Output the (X, Y) coordinate of the center of the cell containing the given text.  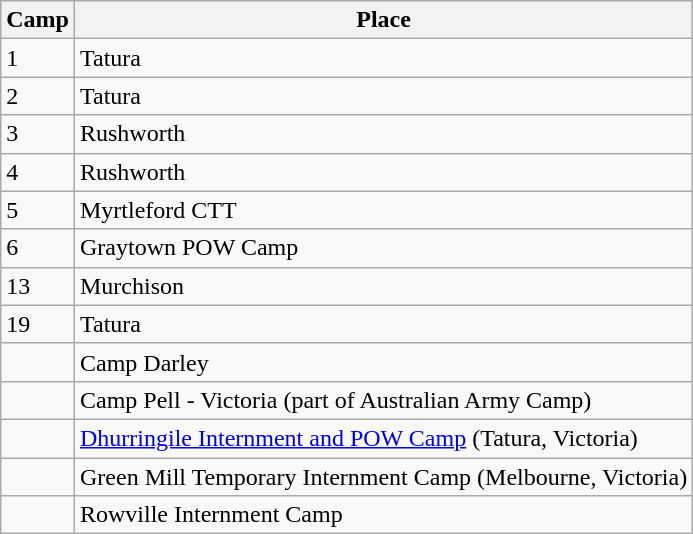
Camp (38, 20)
Myrtleford CTT (383, 210)
Murchison (383, 286)
Dhurringile Internment and POW Camp (Tatura, Victoria) (383, 438)
6 (38, 248)
Camp Darley (383, 362)
3 (38, 134)
13 (38, 286)
Graytown POW Camp (383, 248)
19 (38, 324)
4 (38, 172)
Green Mill Temporary Internment Camp (Melbourne, Victoria) (383, 477)
Camp Pell - Victoria (part of Australian Army Camp) (383, 400)
5 (38, 210)
1 (38, 58)
Place (383, 20)
2 (38, 96)
Rowville Internment Camp (383, 515)
